Return [x, y] of the center of cell containing provided text 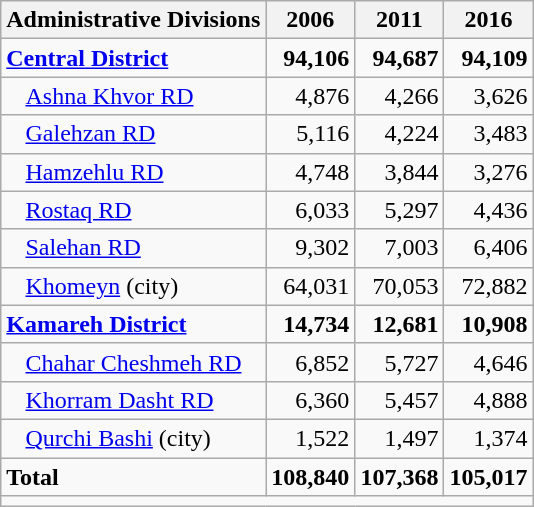
64,031 [310, 286]
Khorram Dasht RD [134, 400]
Salehan RD [134, 248]
4,224 [400, 134]
14,734 [310, 324]
2011 [400, 20]
10,908 [488, 324]
5,116 [310, 134]
3,483 [488, 134]
1,374 [488, 438]
94,106 [310, 58]
5,727 [400, 362]
3,626 [488, 96]
6,406 [488, 248]
Khomeyn (city) [134, 286]
Galehzan RD [134, 134]
6,033 [310, 210]
12,681 [400, 324]
94,687 [400, 58]
6,360 [310, 400]
Total [134, 477]
9,302 [310, 248]
Chahar Cheshmeh RD [134, 362]
4,876 [310, 96]
4,266 [400, 96]
3,844 [400, 172]
5,457 [400, 400]
1,497 [400, 438]
4,748 [310, 172]
2016 [488, 20]
Qurchi Bashi (city) [134, 438]
Kamareh District [134, 324]
Central District [134, 58]
2006 [310, 20]
108,840 [310, 477]
4,888 [488, 400]
4,646 [488, 362]
70,053 [400, 286]
Hamzehlu RD [134, 172]
94,109 [488, 58]
105,017 [488, 477]
72,882 [488, 286]
6,852 [310, 362]
7,003 [400, 248]
1,522 [310, 438]
4,436 [488, 210]
Ashna Khvor RD [134, 96]
3,276 [488, 172]
107,368 [400, 477]
Rostaq RD [134, 210]
5,297 [400, 210]
Administrative Divisions [134, 20]
